Return [x, y] of the center of cell containing provided text 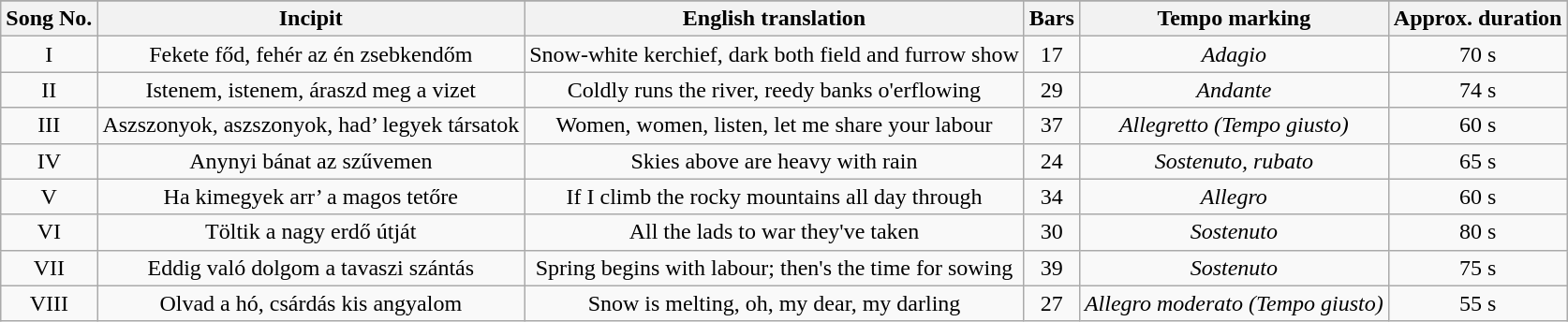
English translation [775, 19]
Adagio [1234, 54]
Approx. duration [1478, 19]
V [49, 197]
Incipit [311, 19]
29 [1051, 90]
Aszszonyok, aszszonyok, had’ legyek társatok [311, 125]
Sostenuto, rubato [1234, 161]
Bars [1051, 19]
37 [1051, 125]
Olvad a hó, csárdás kis angyalom [311, 303]
II [49, 90]
Skies above are heavy with rain [775, 161]
Song No. [49, 19]
I [49, 54]
Andante [1234, 90]
III [49, 125]
Ha kimegyek arr’ a magos tetőre [311, 197]
30 [1051, 232]
39 [1051, 268]
All the lads to war they've taken [775, 232]
70 s [1478, 54]
74 s [1478, 90]
Women, women, listen, let me share your labour [775, 125]
Allegro moderato (Tempo giusto) [1234, 303]
27 [1051, 303]
Coldly runs the river, reedy banks o'erflowing [775, 90]
Snow-white kerchief, dark both field and furrow show [775, 54]
IV [49, 161]
Anynyi bánat az szűvemen [311, 161]
Allegretto (Tempo giusto) [1234, 125]
34 [1051, 197]
Istenem, istenem, áraszd meg a vizet [311, 90]
24 [1051, 161]
Spring begins with labour; then's the time for sowing [775, 268]
80 s [1478, 232]
17 [1051, 54]
Töltik a nagy erdő útját [311, 232]
Allegro [1234, 197]
65 s [1478, 161]
VII [49, 268]
Eddig való dolgom a tavaszi szántás [311, 268]
75 s [1478, 268]
VIII [49, 303]
Snow is melting, oh, my dear, my darling [775, 303]
Fekete főd, fehér az én zsebkendőm [311, 54]
VI [49, 232]
55 s [1478, 303]
Tempo marking [1234, 19]
If I climb the rocky mountains all day through [775, 197]
